Pinpoint the cell where the given text exists, returning its [x, y] midpoint coordinate. 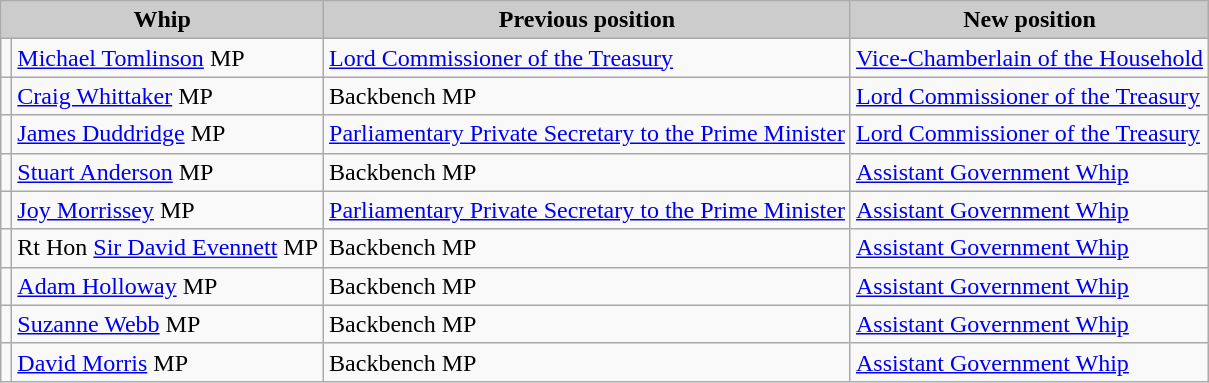
David Morris MP [168, 362]
Michael Tomlinson MP [168, 58]
Rt Hon Sir David Evennett MP [168, 248]
Adam Holloway MP [168, 286]
Stuart Anderson MP [168, 172]
New position [1029, 20]
Suzanne Webb MP [168, 324]
Whip [162, 20]
Previous position [588, 20]
Joy Morrissey MP [168, 210]
Craig Whittaker MP [168, 96]
James Duddridge MP [168, 134]
Vice-Chamberlain of the Household [1029, 58]
